Scan for the cell matching the given text and deliver its (X, Y) coordinate at center. 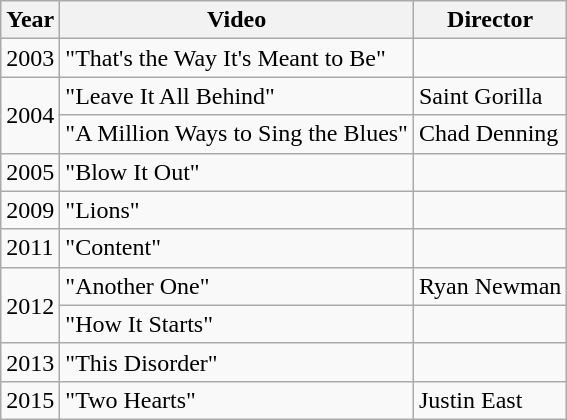
"Another One" (237, 286)
"Two Hearts" (237, 400)
Director (490, 20)
2015 (30, 400)
2004 (30, 115)
"A Million Ways to Sing the Blues" (237, 134)
"Content" (237, 248)
2003 (30, 58)
2013 (30, 362)
2012 (30, 305)
"Leave It All Behind" (237, 96)
Video (237, 20)
Justin East (490, 400)
"That's the Way It's Meant to Be" (237, 58)
"This Disorder" (237, 362)
Year (30, 20)
2009 (30, 210)
"Lions" (237, 210)
2011 (30, 248)
Ryan Newman (490, 286)
"How It Starts" (237, 324)
Saint Gorilla (490, 96)
2005 (30, 172)
Chad Denning (490, 134)
"Blow It Out" (237, 172)
